Detect which cell encompasses the target text, then output its [x, y] center coordinate. 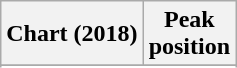
Peak position [189, 34]
Chart (2018) [72, 34]
